Return [x, y] of the center of cell containing provided text 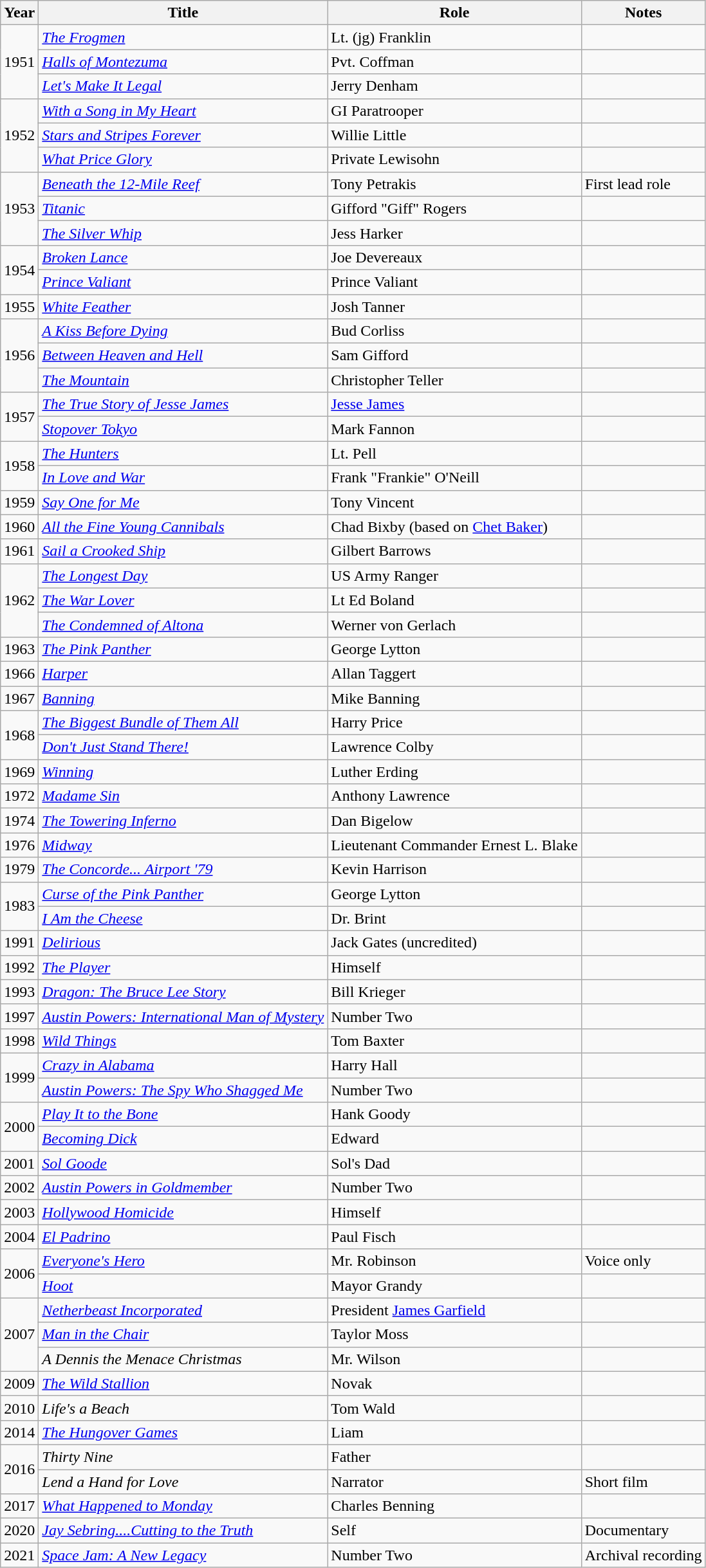
Tony Petrakis [454, 184]
Wild Things [183, 1041]
Austin Powers: The Spy Who Shagged Me [183, 1090]
1999 [19, 1077]
Harry Price [454, 723]
Curse of the Pink Panther [183, 894]
1974 [19, 821]
The Mountain [183, 380]
Charles Benning [454, 1506]
2017 [19, 1506]
Harry Hall [454, 1065]
2016 [19, 1469]
Josh Tanner [454, 307]
The Hungover Games [183, 1432]
Stopover Tokyo [183, 429]
Sam Gifford [454, 356]
Harper [183, 673]
2002 [19, 1188]
President James Garfield [454, 1310]
Paul Fisch [454, 1237]
1961 [19, 551]
2004 [19, 1237]
Netherbeast Incorporated [183, 1310]
2020 [19, 1531]
Archival recording [644, 1555]
The Towering Inferno [183, 821]
Austin Powers in Goldmember [183, 1188]
Hoot [183, 1286]
Jesse James [454, 405]
2006 [19, 1273]
1997 [19, 1016]
The War Lover [183, 600]
1957 [19, 417]
Dr. Brint [454, 918]
Documentary [644, 1531]
1960 [19, 527]
Play It to the Bone [183, 1115]
1967 [19, 698]
1959 [19, 502]
2003 [19, 1212]
1972 [19, 796]
Winning [183, 772]
1954 [19, 269]
What Price Glory [183, 160]
1998 [19, 1041]
Tony Vincent [454, 502]
Father [454, 1457]
Stars and Stripes Forever [183, 135]
Bill Krieger [454, 992]
The Hunters [183, 453]
Man in the Chair [183, 1335]
1953 [19, 208]
Role [454, 13]
Dragon: The Bruce Lee Story [183, 992]
2009 [19, 1383]
With a Song in My Heart [183, 111]
I Am the Cheese [183, 918]
GI Paratrooper [454, 111]
1963 [19, 649]
Taylor Moss [454, 1335]
A Kiss Before Dying [183, 331]
Dan Bigelow [454, 821]
The Biggest Bundle of Them All [183, 723]
Crazy in Alabama [183, 1065]
2021 [19, 1555]
Narrator [454, 1481]
Lt. (jg) Franklin [454, 37]
Between Heaven and Hell [183, 356]
Bud Corliss [454, 331]
1956 [19, 356]
Title [183, 13]
1991 [19, 943]
Beneath the 12-Mile Reef [183, 184]
Joe Devereaux [454, 257]
The Concorde... Airport '79 [183, 870]
Notes [644, 13]
Self [454, 1531]
Sol's Dad [454, 1163]
Hollywood Homicide [183, 1212]
Mr. Wilson [454, 1359]
Banning [183, 698]
Midway [183, 845]
Lend a Hand for Love [183, 1481]
1983 [19, 906]
What Happened to Monday [183, 1506]
Frank "Frankie" O'Neill [454, 478]
Tom Wald [454, 1408]
Don't Just Stand There! [183, 747]
Sol Goode [183, 1163]
2010 [19, 1408]
1976 [19, 845]
Liam [454, 1432]
1979 [19, 870]
Broken Lance [183, 257]
The True Story of Jesse James [183, 405]
Let's Make It Legal [183, 86]
White Feather [183, 307]
Austin Powers: International Man of Mystery [183, 1016]
In Love and War [183, 478]
1955 [19, 307]
Everyone's Hero [183, 1261]
2014 [19, 1432]
Thirty Nine [183, 1457]
Say One for Me [183, 502]
1966 [19, 673]
Life's a Beach [183, 1408]
Jay Sebring....Cutting to the Truth [183, 1531]
1951 [19, 62]
Titanic [183, 208]
Mike Banning [454, 698]
1992 [19, 967]
Private Lewisohn [454, 160]
Allan Taggert [454, 673]
Gilbert Barrows [454, 551]
Mayor Grandy [454, 1286]
Short film [644, 1481]
Delirious [183, 943]
1968 [19, 735]
Tom Baxter [454, 1041]
Hank Goody [454, 1115]
Edward [454, 1139]
Sail a Crooked Ship [183, 551]
All the Fine Young Cannibals [183, 527]
Willie Little [454, 135]
Becoming Dick [183, 1139]
The Longest Day [183, 576]
Novak [454, 1383]
A Dennis the Menace Christmas [183, 1359]
The Pink Panther [183, 649]
Madame Sin [183, 796]
US Army Ranger [454, 576]
Lieutenant Commander Ernest L. Blake [454, 845]
1962 [19, 600]
1969 [19, 772]
1952 [19, 135]
The Silver Whip [183, 233]
Chad Bixby (based on Chet Baker) [454, 527]
El Padrino [183, 1237]
Lt Ed Boland [454, 600]
Jess Harker [454, 233]
Mr. Robinson [454, 1261]
Anthony Lawrence [454, 796]
Halls of Montezuma [183, 62]
The Wild Stallion [183, 1383]
Pvt. Coffman [454, 62]
The Condemned of Altona [183, 624]
Werner von Gerlach [454, 624]
1958 [19, 466]
Christopher Teller [454, 380]
Lawrence Colby [454, 747]
Kevin Harrison [454, 870]
The Player [183, 967]
Jerry Denham [454, 86]
1993 [19, 992]
Lt. Pell [454, 453]
2007 [19, 1335]
Gifford "Giff" Rogers [454, 208]
The Frogmen [183, 37]
Luther Erding [454, 772]
2001 [19, 1163]
Year [19, 13]
First lead role [644, 184]
Mark Fannon [454, 429]
Voice only [644, 1261]
Jack Gates (uncredited) [454, 943]
Space Jam: A New Legacy [183, 1555]
2000 [19, 1127]
